Pinpoint the cell where the given text exists, returning its (x, y) midpoint coordinate. 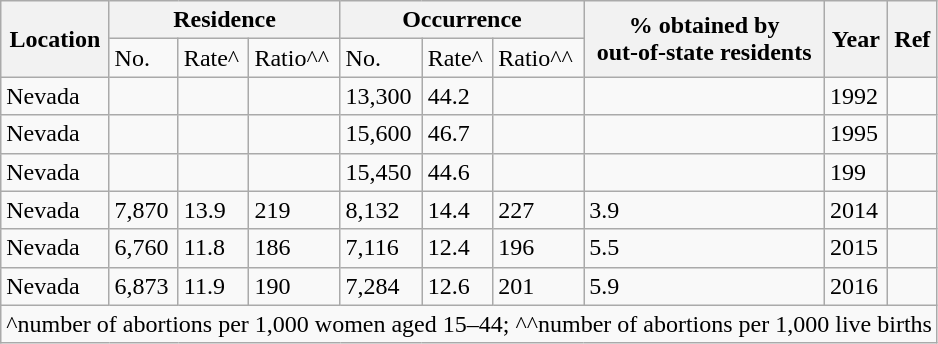
2015 (856, 248)
7,870 (144, 210)
Year (856, 39)
Ref (912, 39)
6,873 (144, 286)
7,116 (381, 248)
6,760 (144, 248)
Occurrence (462, 20)
1992 (856, 96)
227 (538, 210)
2016 (856, 286)
5.5 (704, 248)
46.7 (458, 134)
1995 (856, 134)
219 (294, 210)
Location (55, 39)
186 (294, 248)
7,284 (381, 286)
13.9 (214, 210)
^number of abortions per 1,000 women aged 15–44; ^^number of abortions per 1,000 live births (470, 324)
44.6 (458, 172)
8,132 (381, 210)
12.4 (458, 248)
2014 (856, 210)
11.8 (214, 248)
12.6 (458, 286)
5.9 (704, 286)
199 (856, 172)
44.2 (458, 96)
15,450 (381, 172)
11.9 (214, 286)
% obtained byout-of-state residents (704, 39)
Residence (224, 20)
14.4 (458, 210)
15,600 (381, 134)
196 (538, 248)
13,300 (381, 96)
3.9 (704, 210)
190 (294, 286)
201 (538, 286)
